Determine the (X, Y) coordinate at the center of the cell enclosing the given text.  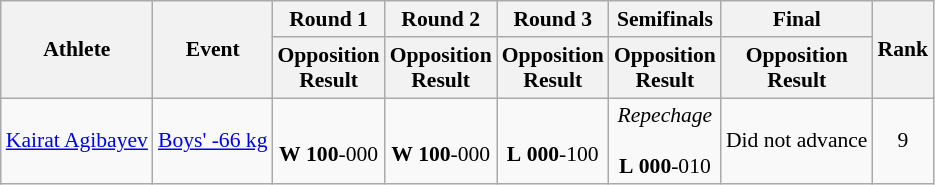
Repechage L 000-010 (665, 142)
Athlete (77, 50)
Did not advance (797, 142)
Round 2 (441, 19)
Rank (904, 50)
Boys' -66 kg (213, 142)
Round 3 (553, 19)
Round 1 (329, 19)
Event (213, 50)
Semifinals (665, 19)
L 000-100 (553, 142)
Kairat Agibayev (77, 142)
9 (904, 142)
Final (797, 19)
